Detect which cell encompasses the target text, then output its [x, y] center coordinate. 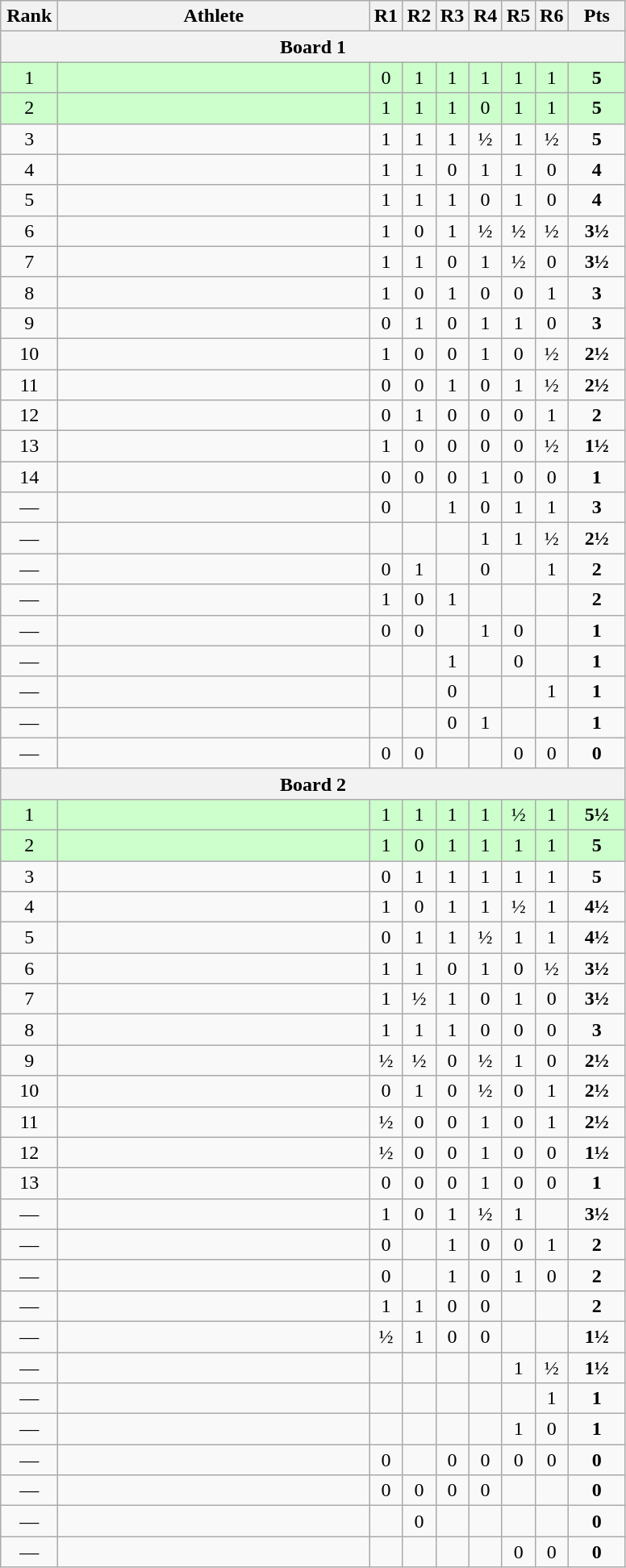
Pts [597, 16]
R6 [552, 16]
R4 [486, 16]
5½ [597, 814]
R3 [452, 16]
14 [29, 477]
R1 [386, 16]
Board 1 [313, 47]
R2 [419, 16]
Athlete [214, 16]
Rank [29, 16]
R5 [518, 16]
Board 2 [313, 784]
